Output the [X, Y] coordinate of the center of the cell containing the given text.  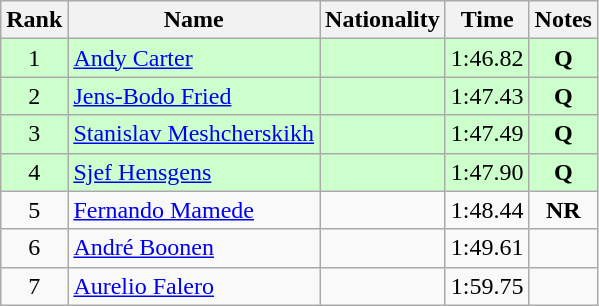
Rank [34, 20]
7 [34, 286]
1:47.43 [487, 96]
1 [34, 58]
6 [34, 248]
Name [194, 20]
1:47.49 [487, 134]
NR [563, 210]
1:49.61 [487, 248]
Aurelio Falero [194, 286]
1:59.75 [487, 286]
Sjef Hensgens [194, 172]
Notes [563, 20]
3 [34, 134]
5 [34, 210]
4 [34, 172]
André Boonen [194, 248]
1:48.44 [487, 210]
Time [487, 20]
Nationality [383, 20]
Fernando Mamede [194, 210]
2 [34, 96]
Andy Carter [194, 58]
Stanislav Meshcherskikh [194, 134]
Jens-Bodo Fried [194, 96]
1:47.90 [487, 172]
1:46.82 [487, 58]
